Determine the (x, y) coordinate at the center of the cell enclosing the given text.  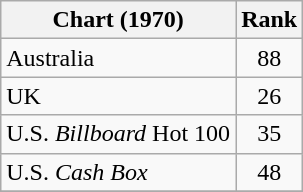
U.S. Cash Box (118, 172)
UK (118, 96)
35 (270, 134)
U.S. Billboard Hot 100 (118, 134)
Rank (270, 20)
26 (270, 96)
Chart (1970) (118, 20)
88 (270, 58)
48 (270, 172)
Australia (118, 58)
